Output the [X, Y] coordinate of the center of the cell containing the given text.  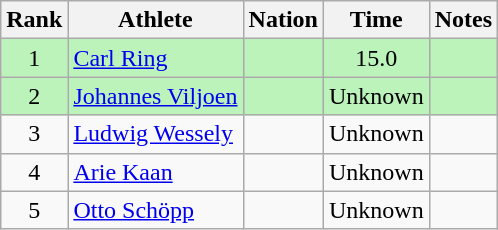
Otto Schöpp [156, 210]
Notes [463, 20]
Nation [283, 20]
Time [376, 20]
4 [34, 172]
Athlete [156, 20]
3 [34, 134]
15.0 [376, 58]
Rank [34, 20]
2 [34, 96]
5 [34, 210]
1 [34, 58]
Ludwig Wessely [156, 134]
Carl Ring [156, 58]
Johannes Viljoen [156, 96]
Arie Kaan [156, 172]
